Identify which cell holds the provided text, then report its [X, Y] central coordinate. 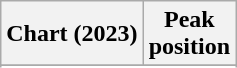
Peakposition [189, 34]
Chart (2023) [72, 34]
